Locate the cell with the specified text and output its [X, Y] center coordinate. 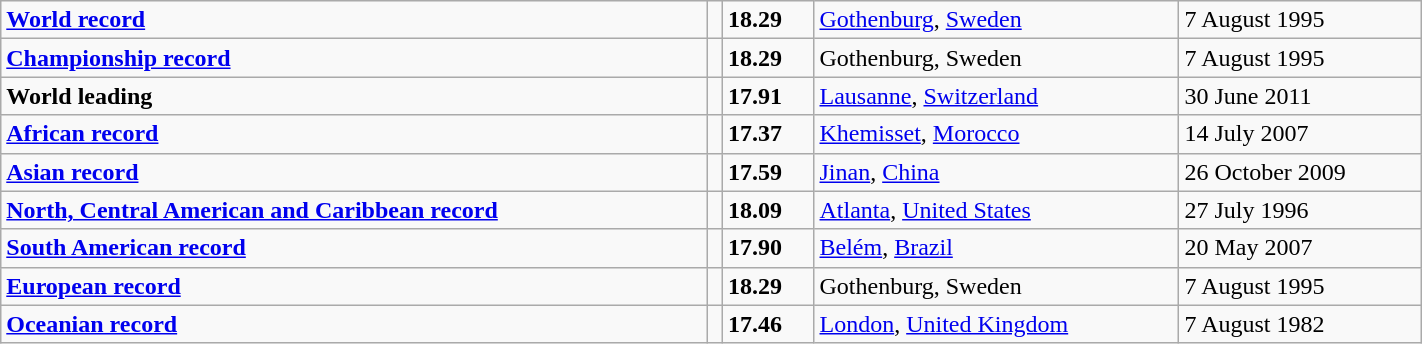
Belém, Brazil [996, 248]
African record [354, 134]
30 June 2011 [1300, 96]
Jinan, China [996, 172]
Oceanian record [354, 324]
27 July 1996 [1300, 210]
World record [354, 20]
20 May 2007 [1300, 248]
18.09 [768, 210]
London, United Kingdom [996, 324]
European record [354, 286]
17.90 [768, 248]
North, Central American and Caribbean record [354, 210]
17.59 [768, 172]
14 July 2007 [1300, 134]
Lausanne, Switzerland [996, 96]
Championship record [354, 58]
Khemisset, Morocco [996, 134]
Asian record [354, 172]
17.37 [768, 134]
World leading [354, 96]
26 October 2009 [1300, 172]
17.91 [768, 96]
17.46 [768, 324]
South American record [354, 248]
Atlanta, United States [996, 210]
7 August 1982 [1300, 324]
